Identify which cell holds the provided text, then report its [x, y] central coordinate. 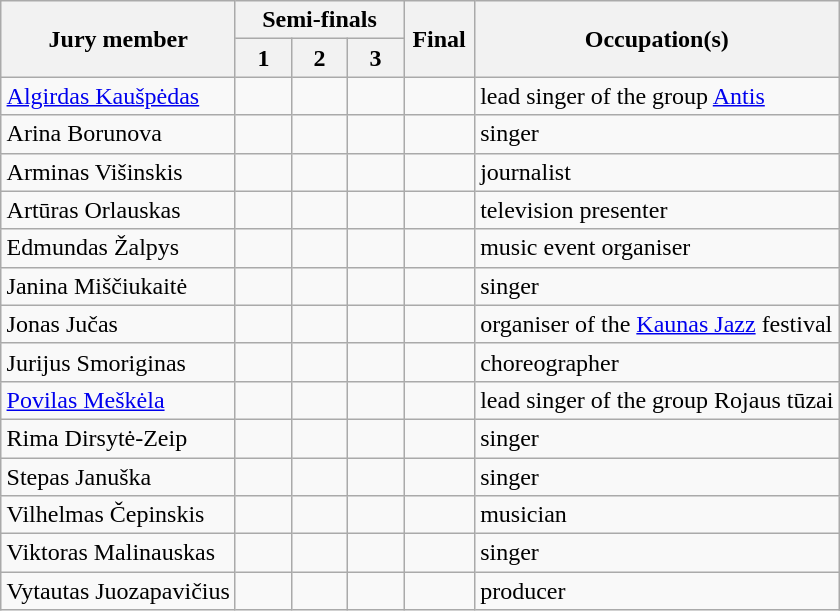
television presenter [657, 210]
journalist [657, 172]
Arina Borunova [118, 134]
Povilas Meškėla [118, 400]
Vilhelmas Čepinskis [118, 515]
Viktoras Malinauskas [118, 553]
Jurijus Smoriginas [118, 362]
2 [319, 58]
Arminas Višinskis [118, 172]
organiser of the Kaunas Jazz festival [657, 324]
Janina Miščiukaitė [118, 286]
Jury member [118, 39]
1 [263, 58]
music event organiser [657, 248]
Stepas Januška [118, 477]
Semi-finals [319, 20]
Occupation(s) [657, 39]
Edmundas Žalpys [118, 248]
Jonas Jučas [118, 324]
choreographer [657, 362]
Vytautas Juozapavičius [118, 591]
Final [440, 39]
lead singer of the group Antis [657, 96]
lead singer of the group Rojaus tūzai [657, 400]
producer [657, 591]
3 [376, 58]
Artūras Orlauskas [118, 210]
Algirdas Kaušpėdas [118, 96]
musician [657, 515]
Rima Dirsytė-Zeip [118, 438]
